Extract the [x, y] coordinate from the center of the cell holding the provided text.  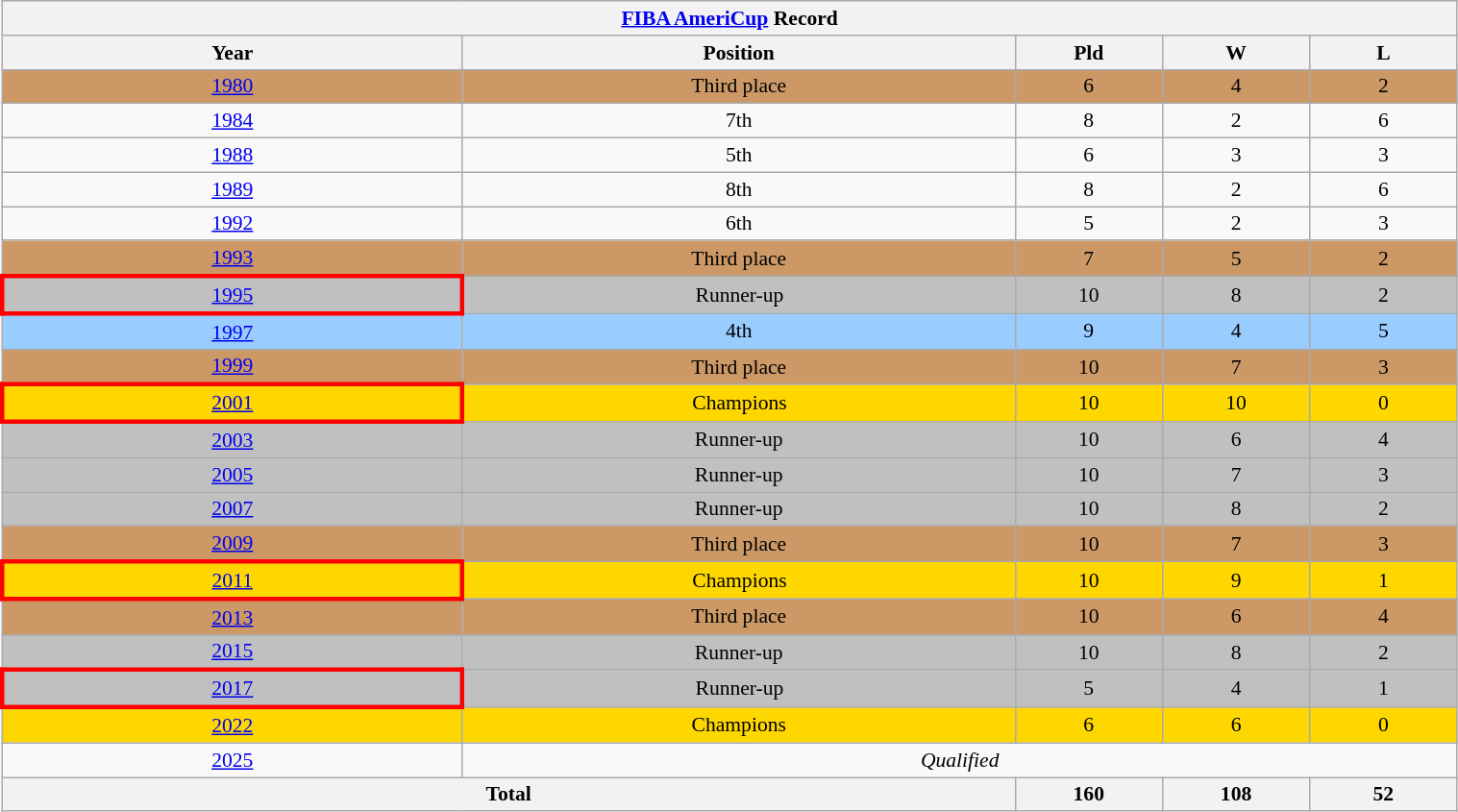
1989 [233, 189]
2005 [233, 475]
7th [738, 121]
Position [738, 53]
8th [738, 189]
1993 [233, 259]
2022 [233, 725]
2017 [233, 690]
2011 [233, 580]
5th [738, 156]
Pld [1088, 53]
W [1236, 53]
1988 [233, 156]
1999 [233, 367]
2003 [233, 440]
1995 [233, 296]
1980 [233, 86]
6th [738, 224]
2025 [233, 760]
160 [1088, 795]
1984 [233, 121]
Total [508, 795]
4th [738, 331]
Year [233, 53]
2013 [233, 617]
L [1384, 53]
52 [1384, 795]
2007 [233, 509]
108 [1236, 795]
Qualified [959, 760]
1992 [233, 224]
FIBA AmeriCup Record [729, 18]
1997 [233, 331]
2015 [233, 652]
2001 [233, 404]
2009 [233, 544]
